Extract the (X, Y) coordinate from the center of the cell holding the provided text.  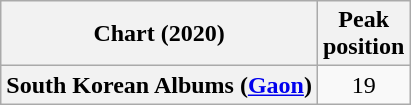
19 (363, 85)
Peakposition (363, 34)
South Korean Albums (Gaon) (160, 85)
Chart (2020) (160, 34)
